Capture the cell that displays the provided text and extract its (X, Y) central coordinate. 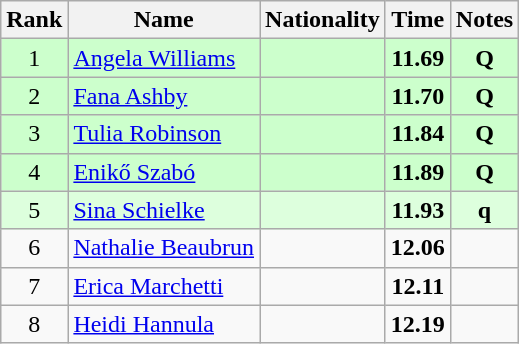
Erica Marchetti (164, 286)
11.69 (418, 58)
1 (34, 58)
4 (34, 172)
Name (164, 20)
Rank (34, 20)
Time (418, 20)
2 (34, 96)
Notes (484, 20)
12.06 (418, 248)
Nathalie Beaubrun (164, 248)
Heidi Hannula (164, 324)
12.19 (418, 324)
11.70 (418, 96)
11.89 (418, 172)
3 (34, 134)
Nationality (323, 20)
q (484, 210)
12.11 (418, 286)
Enikő Szabó (164, 172)
8 (34, 324)
Fana Ashby (164, 96)
6 (34, 248)
7 (34, 286)
5 (34, 210)
Tulia Robinson (164, 134)
11.93 (418, 210)
Sina Schielke (164, 210)
11.84 (418, 134)
Angela Williams (164, 58)
